From the cell containing the given text, extract its center point as [x, y] coordinate. 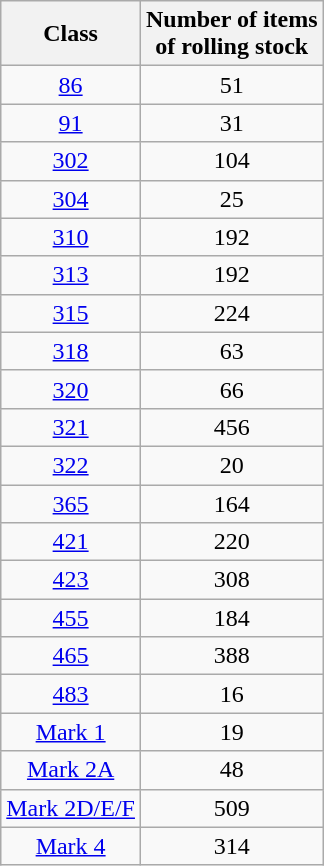
220 [232, 542]
63 [232, 351]
365 [71, 503]
304 [71, 199]
104 [232, 161]
Class [71, 34]
48 [232, 770]
465 [71, 656]
Mark 1 [71, 732]
19 [232, 732]
313 [71, 275]
Mark 2D/E/F [71, 808]
314 [232, 846]
Mark 2A [71, 770]
455 [71, 618]
456 [232, 427]
321 [71, 427]
51 [232, 85]
16 [232, 694]
184 [232, 618]
509 [232, 808]
224 [232, 313]
315 [71, 313]
Number of itemsof rolling stock [232, 34]
66 [232, 389]
25 [232, 199]
20 [232, 465]
320 [71, 389]
310 [71, 237]
86 [71, 85]
Mark 4 [71, 846]
91 [71, 123]
308 [232, 580]
322 [71, 465]
302 [71, 161]
164 [232, 503]
421 [71, 542]
423 [71, 580]
483 [71, 694]
388 [232, 656]
31 [232, 123]
318 [71, 351]
